Identify which cell holds the provided text, then report its (X, Y) central coordinate. 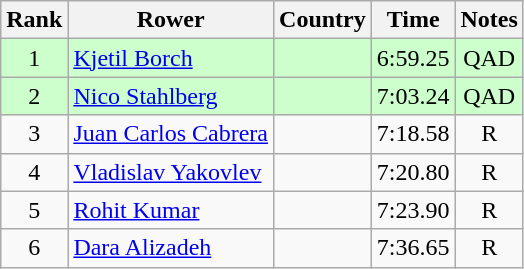
7:23.90 (413, 210)
Vladislav Yakovlev (171, 172)
Rower (171, 20)
Dara Alizadeh (171, 248)
2 (34, 96)
7:03.24 (413, 96)
7:20.80 (413, 172)
5 (34, 210)
4 (34, 172)
1 (34, 58)
Nico Stahlberg (171, 96)
Time (413, 20)
6 (34, 248)
Rohit Kumar (171, 210)
7:18.58 (413, 134)
7:36.65 (413, 248)
Notes (489, 20)
3 (34, 134)
6:59.25 (413, 58)
Juan Carlos Cabrera (171, 134)
Country (323, 20)
Kjetil Borch (171, 58)
Rank (34, 20)
